Locate the cell with the specified text and output its [X, Y] center coordinate. 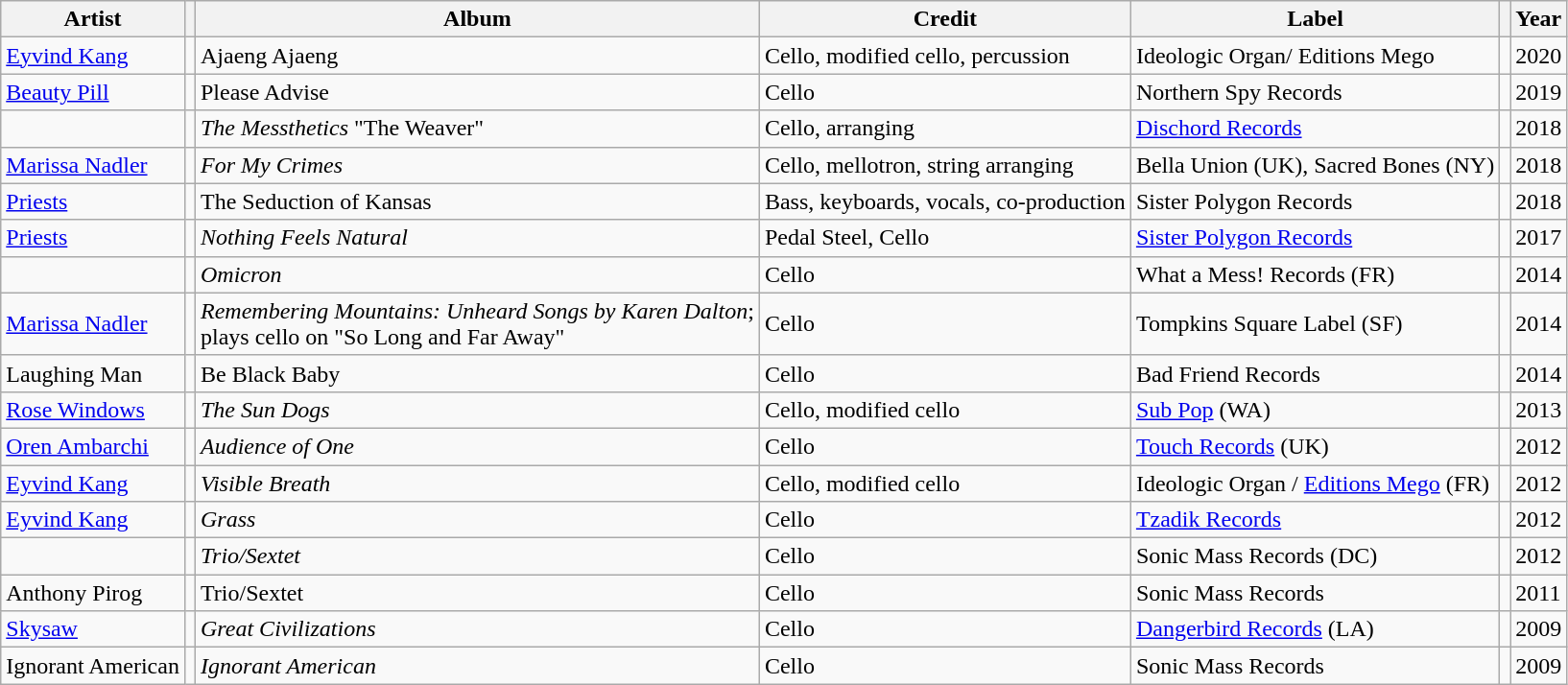
2011 [1539, 593]
The Messthetics "The Weaver" [477, 129]
Omicron [477, 274]
Sub Pop (WA) [1315, 410]
The Sun Dogs [477, 410]
Northern Spy Records [1315, 92]
Ideologic Organ / Editions Mego (FR) [1315, 483]
Bad Friend Records [1315, 373]
Tompkins Square Label (SF) [1315, 324]
Please Advise [477, 92]
Pedal Steel, Cello [944, 238]
Ideologic Organ/ Editions Mego [1315, 56]
Remembering Mountains: Unheard Songs by Karen Dalton;plays cello on "So Long and Far Away" [477, 324]
2020 [1539, 56]
Credit [944, 19]
Be Black Baby [477, 373]
Artist [93, 19]
Album [477, 19]
Cello, arranging [944, 129]
Visible Breath [477, 483]
What a Mess! Records (FR) [1315, 274]
Sonic Mass Records (DC) [1315, 556]
Great Civilizations [477, 629]
For My Crimes [477, 165]
Dangerbird Records (LA) [1315, 629]
2019 [1539, 92]
Touch Records (UK) [1315, 446]
The Seduction of Kansas [477, 201]
Beauty Pill [93, 92]
2017 [1539, 238]
Bella Union (UK), Sacred Bones (NY) [1315, 165]
Laughing Man [93, 373]
Year [1539, 19]
Dischord Records [1315, 129]
Grass [477, 520]
Cello, mellotron, string arranging [944, 165]
Audience of One [477, 446]
Bass, keyboards, vocals, co-production [944, 201]
Ajaeng Ajaeng [477, 56]
2013 [1539, 410]
Anthony Pirog [93, 593]
Skysaw [93, 629]
Cello, modified cello, percussion [944, 56]
Rose Windows [93, 410]
Tzadik Records [1315, 520]
Label [1315, 19]
Nothing Feels Natural [477, 238]
Oren Ambarchi [93, 446]
